Provide the [X, Y] coordinate of the cell's center where the given text is located.  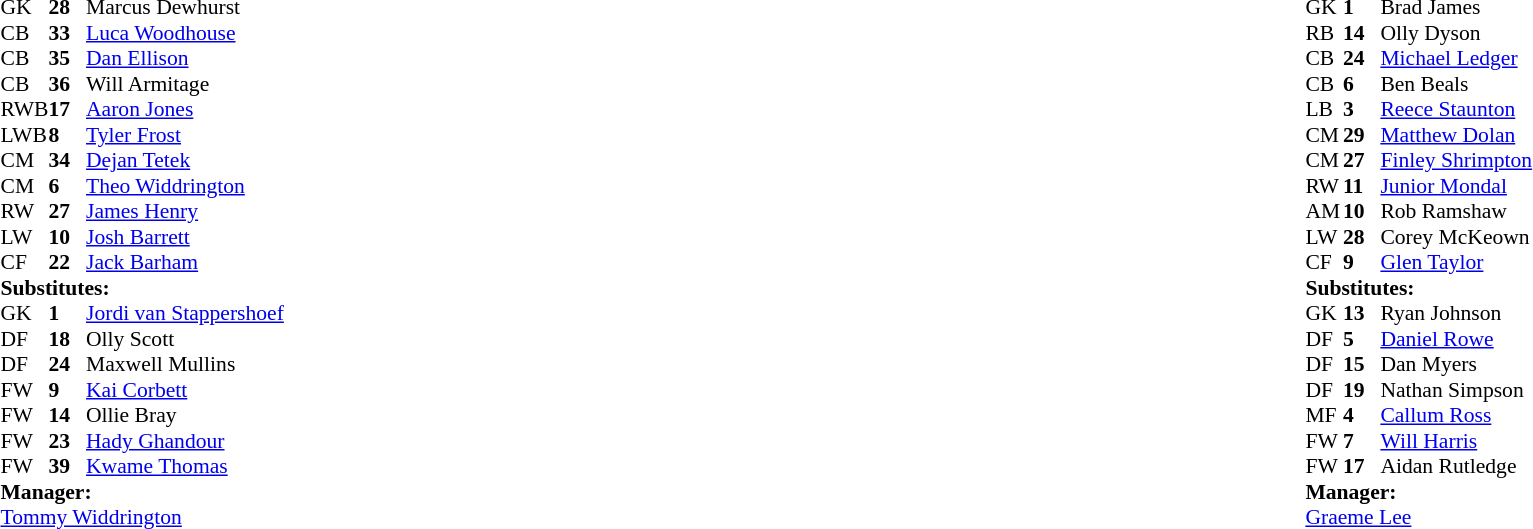
28 [1362, 237]
Aidan Rutledge [1456, 467]
Michael Ledger [1456, 59]
LWB [24, 135]
RWB [24, 109]
Dan Myers [1456, 365]
Josh Barrett [185, 237]
34 [67, 161]
Matthew Dolan [1456, 135]
Kwame Thomas [185, 467]
35 [67, 59]
Jack Barham [185, 263]
Callum Ross [1456, 415]
Finley Shrimpton [1456, 161]
Ollie Bray [185, 415]
Dan Ellison [185, 59]
Corey McKeown [1456, 237]
Hady Ghandour [185, 441]
18 [67, 339]
Rob Ramshaw [1456, 211]
Nathan Simpson [1456, 390]
Olly Dyson [1456, 33]
33 [67, 33]
22 [67, 263]
13 [1362, 313]
39 [67, 467]
23 [67, 441]
Dejan Tetek [185, 161]
James Henry [185, 211]
Glen Taylor [1456, 263]
AM [1324, 211]
Daniel Rowe [1456, 339]
Will Armitage [185, 84]
19 [1362, 390]
RB [1324, 33]
Ryan Johnson [1456, 313]
11 [1362, 186]
Theo Widdrington [185, 186]
Ben Beals [1456, 84]
29 [1362, 135]
Luca Woodhouse [185, 33]
15 [1362, 365]
8 [67, 135]
4 [1362, 415]
Reece Staunton [1456, 109]
Junior Mondal [1456, 186]
Aaron Jones [185, 109]
1 [67, 313]
Jordi van Stappershoef [185, 313]
5 [1362, 339]
Kai Corbett [185, 390]
Will Harris [1456, 441]
Olly Scott [185, 339]
3 [1362, 109]
MF [1324, 415]
LB [1324, 109]
Tyler Frost [185, 135]
Maxwell Mullins [185, 365]
36 [67, 84]
7 [1362, 441]
